Extract the [x, y] coordinate from the center of the cell holding the provided text.  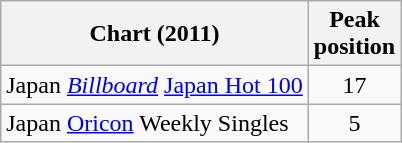
Peakposition [354, 34]
Japan Billboard Japan Hot 100 [155, 85]
17 [354, 85]
Chart (2011) [155, 34]
5 [354, 123]
Japan Oricon Weekly Singles [155, 123]
